Return the (X, Y) coordinate for the center point of the cell that contains the specified text.  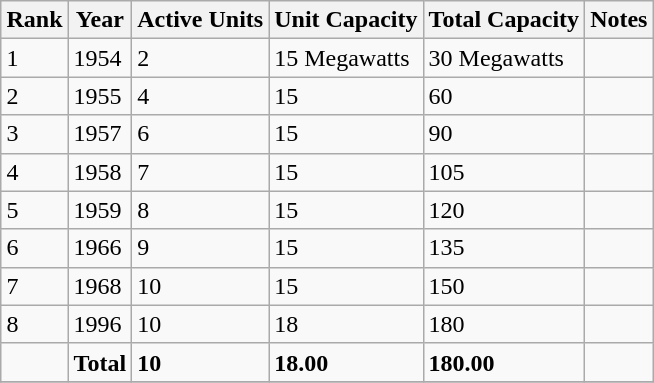
150 (504, 286)
180.00 (504, 362)
Notes (619, 20)
Total (100, 362)
18 (346, 324)
Total Capacity (504, 20)
1954 (100, 58)
90 (504, 134)
180 (504, 324)
135 (504, 248)
1957 (100, 134)
Active Units (200, 20)
Year (100, 20)
1955 (100, 96)
Rank (34, 20)
60 (504, 96)
1966 (100, 248)
105 (504, 172)
1958 (100, 172)
Unit Capacity (346, 20)
15 Megawatts (346, 58)
9 (200, 248)
30 Megawatts (504, 58)
18.00 (346, 362)
1996 (100, 324)
5 (34, 210)
1968 (100, 286)
1 (34, 58)
120 (504, 210)
1959 (100, 210)
3 (34, 134)
